Provide the (x, y) coordinate of the cell's center where the given text is located.  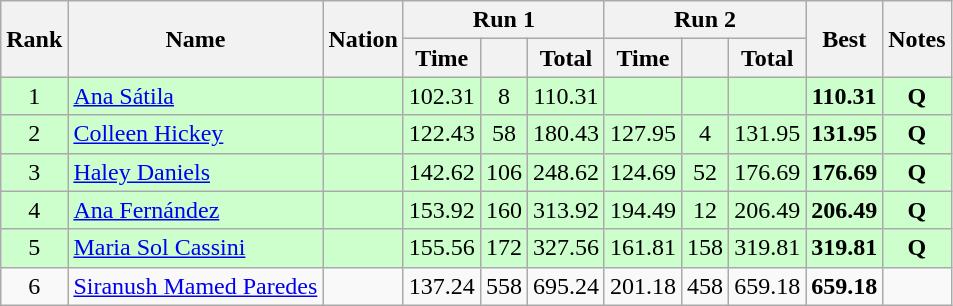
102.31 (442, 96)
6 (34, 286)
458 (706, 286)
201.18 (642, 286)
Ana Fernández (196, 210)
194.49 (642, 210)
127.95 (642, 134)
695.24 (566, 286)
58 (504, 134)
558 (504, 286)
122.43 (442, 134)
Haley Daniels (196, 172)
158 (706, 248)
Siranush Mamed Paredes (196, 286)
Notes (917, 39)
327.56 (566, 248)
12 (706, 210)
2 (34, 134)
Colleen Hickey (196, 134)
8 (504, 96)
Run 1 (504, 20)
Nation (363, 39)
180.43 (566, 134)
Name (196, 39)
52 (706, 172)
155.56 (442, 248)
160 (504, 210)
172 (504, 248)
3 (34, 172)
161.81 (642, 248)
153.92 (442, 210)
Best (844, 39)
313.92 (566, 210)
Ana Sátila (196, 96)
106 (504, 172)
Run 2 (704, 20)
124.69 (642, 172)
248.62 (566, 172)
Maria Sol Cassini (196, 248)
137.24 (442, 286)
5 (34, 248)
Rank (34, 39)
1 (34, 96)
142.62 (442, 172)
